Determine the (X, Y) coordinate at the center of the cell enclosing the given text.  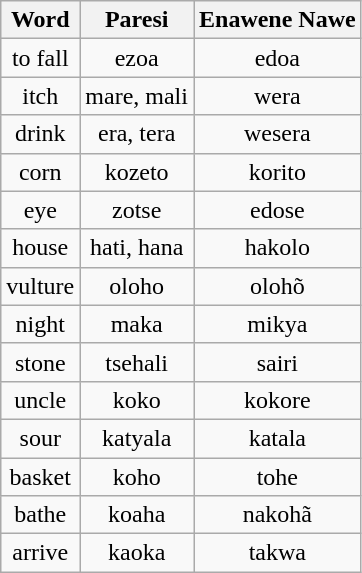
edose (278, 210)
wera (278, 96)
Enawene Nawe (278, 20)
maka (137, 324)
edoa (278, 58)
sour (40, 438)
katala (278, 438)
bathe (40, 515)
house (40, 248)
zotse (137, 210)
to fall (40, 58)
mare, mali (137, 96)
uncle (40, 400)
olohõ (278, 286)
katyala (137, 438)
koho (137, 477)
kaoka (137, 553)
era, tera (137, 134)
vulture (40, 286)
arrive (40, 553)
drink (40, 134)
basket (40, 477)
night (40, 324)
kozeto (137, 172)
hati, hana (137, 248)
takwa (278, 553)
itch (40, 96)
korito (278, 172)
koko (137, 400)
sairi (278, 362)
nakohã (278, 515)
wesera (278, 134)
mikya (278, 324)
stone (40, 362)
tsehali (137, 362)
hakolo (278, 248)
ezoa (137, 58)
koaha (137, 515)
kokore (278, 400)
tohe (278, 477)
eye (40, 210)
corn (40, 172)
Paresi (137, 20)
oloho (137, 286)
Word (40, 20)
